Capture the cell that displays the provided text and extract its [X, Y] central coordinate. 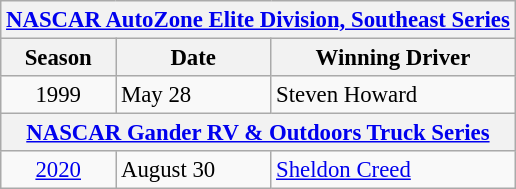
Steven Howard [393, 95]
1999 [58, 95]
NASCAR AutoZone Elite Division, Southeast Series [258, 20]
May 28 [194, 95]
August 30 [194, 170]
Season [58, 58]
2020 [58, 170]
Winning Driver [393, 58]
Date [194, 58]
NASCAR Gander RV & Outdoors Truck Series [258, 133]
Sheldon Creed [393, 170]
